Output the [x, y] coordinate of the center of the cell containing the given text.  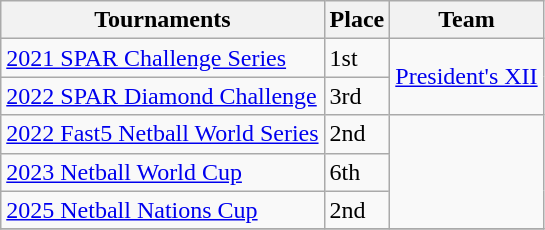
2023 Netball World Cup [162, 172]
President's XII [466, 77]
Place [357, 20]
2021 SPAR Challenge Series [162, 58]
2022 SPAR Diamond Challenge [162, 96]
6th [357, 172]
Team [466, 20]
2022 Fast5 Netball World Series [162, 134]
Tournaments [162, 20]
2025 Netball Nations Cup [162, 210]
1st [357, 58]
3rd [357, 96]
